Return the (X, Y) coordinate for the center point of the cell that contains the specified text.  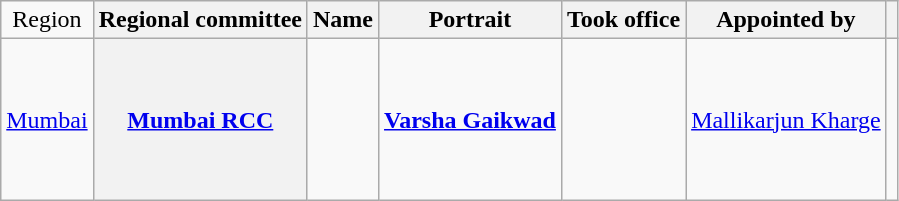
Mumbai RCC (200, 120)
Name (342, 20)
Mumbai (47, 120)
Varsha Gaikwad (470, 120)
Appointed by (786, 20)
Portrait (470, 20)
Took office (623, 20)
Mallikarjun Kharge (786, 120)
Regional committee (200, 20)
Region (47, 20)
